Return the [x, y] coordinate for the center point of the cell that contains the specified text.  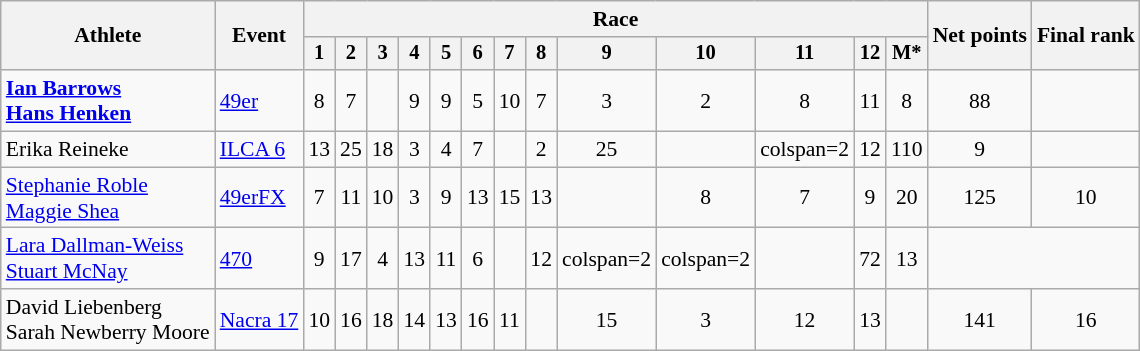
Lara Dallman-WeissStuart McNay [108, 258]
M* [907, 54]
Nacra 17 [260, 320]
Final rank [1086, 36]
Event [260, 36]
Race [615, 19]
17 [351, 258]
ILCA 6 [260, 150]
72 [870, 258]
Net points [980, 36]
David LiebenbergSarah Newberry Moore [108, 320]
Stephanie RobleMaggie Shea [108, 198]
88 [980, 100]
Ian BarrowsHans Henken [108, 100]
Erika Reineke [108, 150]
110 [907, 150]
49er [260, 100]
470 [260, 258]
1 [319, 54]
49erFX [260, 198]
20 [907, 198]
14 [414, 320]
Athlete [108, 36]
125 [980, 198]
141 [980, 320]
